Detect which cell encompasses the target text, then output its (x, y) center coordinate. 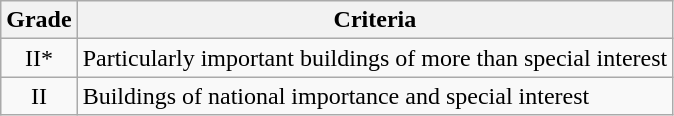
Criteria (375, 20)
Buildings of national importance and special interest (375, 96)
Grade (39, 20)
II* (39, 58)
II (39, 96)
Particularly important buildings of more than special interest (375, 58)
